Scan for the cell matching the given text and deliver its [X, Y] coordinate at center. 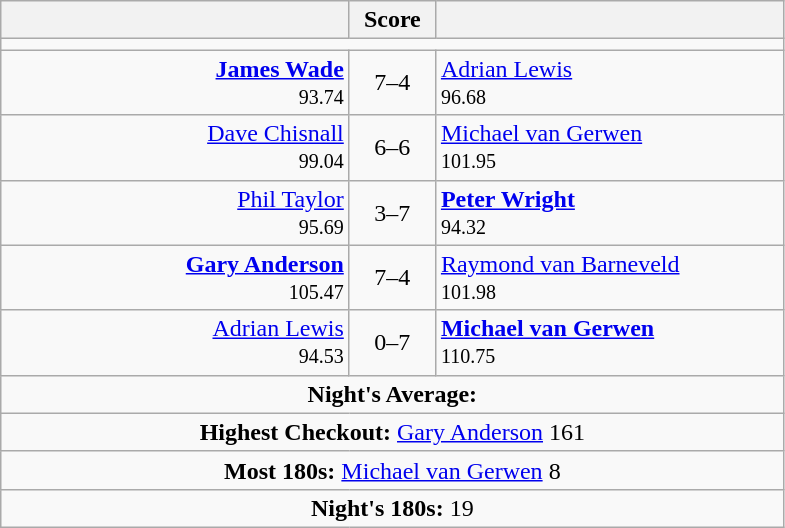
Gary Anderson 105.47 [176, 278]
6–6 [392, 148]
Michael van Gerwen 110.75 [610, 342]
James Wade 93.74 [176, 82]
0–7 [392, 342]
Most 180s: Michael van Gerwen 8 [392, 470]
Highest Checkout: Gary Anderson 161 [392, 432]
Adrian Lewis 94.53 [176, 342]
Score [392, 20]
Phil Taylor 95.69 [176, 212]
Dave Chisnall 99.04 [176, 148]
Night's Average: [392, 394]
Peter Wright 94.32 [610, 212]
Raymond van Barneveld 101.98 [610, 278]
Michael van Gerwen 101.95 [610, 148]
Adrian Lewis 96.68 [610, 82]
Night's 180s: 19 [392, 508]
3–7 [392, 212]
